For the text-containing cell, return its midpoint in [x, y] coordinate format. 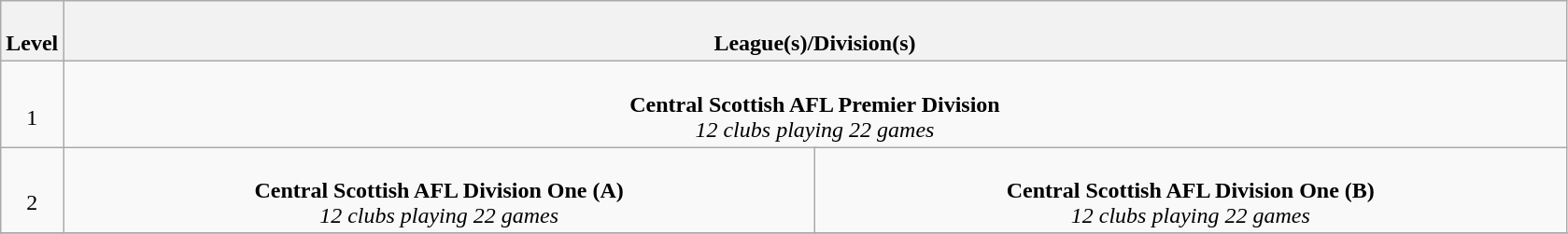
Central Scottish AFL Premier Division 12 clubs playing 22 games [814, 104]
2 [32, 190]
Central Scottish AFL Division One (A) 12 clubs playing 22 games [439, 190]
1 [32, 104]
Level [32, 32]
Central Scottish AFL Division One (B) 12 clubs playing 22 games [1190, 190]
League(s)/Division(s) [814, 32]
